Scan for the cell matching the given text and deliver its (x, y) coordinate at center. 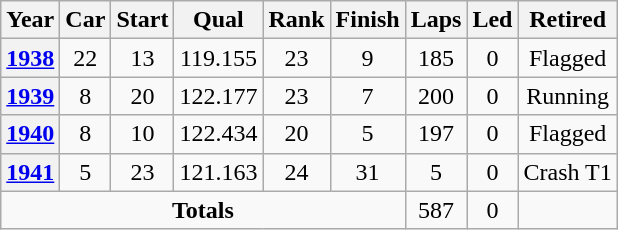
22 (86, 58)
13 (142, 58)
587 (436, 210)
Start (142, 20)
Car (86, 20)
122.434 (218, 134)
200 (436, 96)
119.155 (218, 58)
185 (436, 58)
1938 (30, 58)
24 (296, 172)
9 (368, 58)
Led (492, 20)
Year (30, 20)
1941 (30, 172)
Running (568, 96)
7 (368, 96)
121.163 (218, 172)
10 (142, 134)
Rank (296, 20)
122.177 (218, 96)
Crash T1 (568, 172)
1940 (30, 134)
Retired (568, 20)
Finish (368, 20)
1939 (30, 96)
Totals (203, 210)
Qual (218, 20)
31 (368, 172)
Laps (436, 20)
197 (436, 134)
